Find where the given text appears and provide that cell's center as (x, y) coordinate. 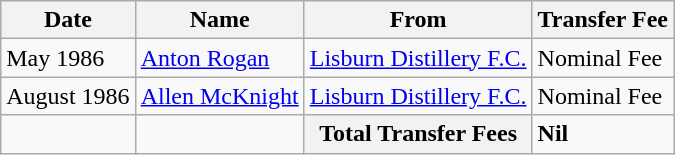
Allen McKnight (220, 96)
Name (220, 20)
Nil (602, 134)
Date (68, 20)
Transfer Fee (602, 20)
From (418, 20)
August 1986 (68, 96)
May 1986 (68, 58)
Total Transfer Fees (418, 134)
Anton Rogan (220, 58)
